Determine the [X, Y] coordinate at the center of the cell enclosing the given text.  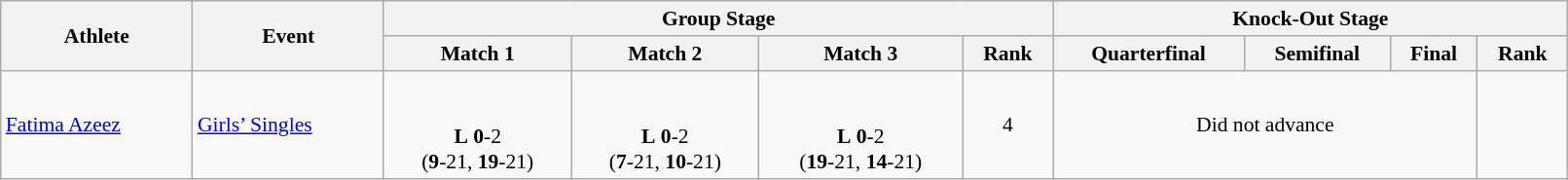
Quarterfinal [1149, 54]
Knock-Out Stage [1310, 18]
Fatima Azeez [97, 125]
Athlete [97, 35]
Match 2 [666, 54]
4 [1008, 125]
Match 3 [860, 54]
L 0-2 (9-21, 19-21) [477, 125]
Did not advance [1265, 125]
Group Stage [718, 18]
L 0-2 (19-21, 14-21) [860, 125]
L 0-2 (7-21, 10-21) [666, 125]
Event [288, 35]
Match 1 [477, 54]
Final [1433, 54]
Semifinal [1317, 54]
Girls’ Singles [288, 125]
